For the text-containing cell, return its midpoint in [x, y] coordinate format. 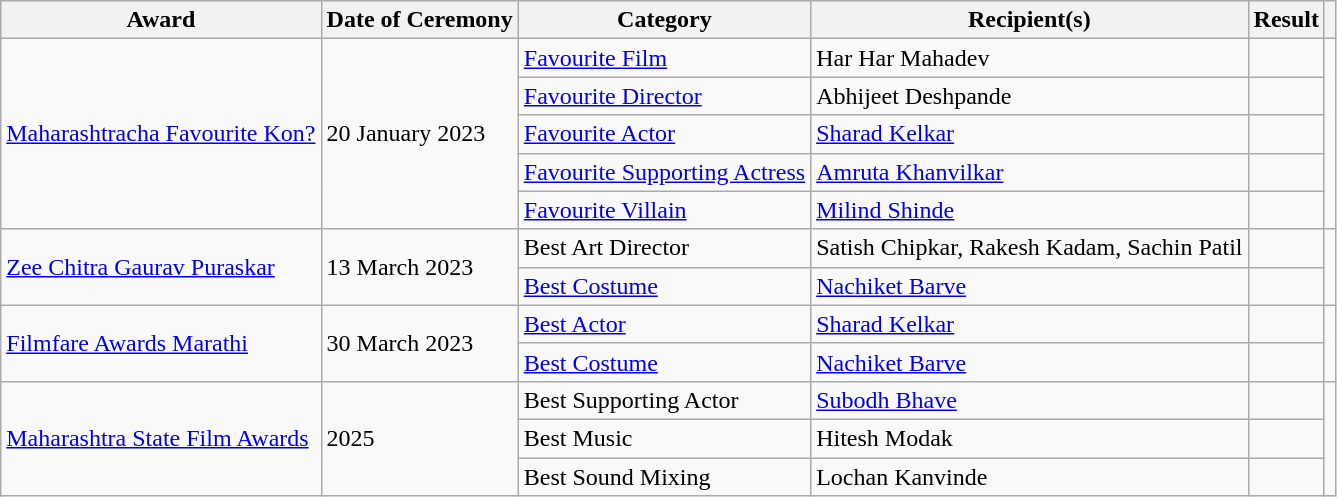
Maharashtracha Favourite Kon? [161, 134]
Maharashtra State Film Awards [161, 438]
Zee Chitra Gaurav Puraskar [161, 267]
Abhijeet Deshpande [1030, 96]
Result [1286, 20]
Favourite Supporting Actress [664, 172]
Favourite Film [664, 58]
Best Sound Mixing [664, 477]
Filmfare Awards Marathi [161, 343]
Satish Chipkar, Rakesh Kadam, Sachin Patil [1030, 248]
2025 [420, 438]
Best Art Director [664, 248]
Favourite Villain [664, 210]
Best Music [664, 438]
20 January 2023 [420, 134]
Milind Shinde [1030, 210]
Amruta Khanvilkar [1030, 172]
30 March 2023 [420, 343]
Subodh Bhave [1030, 400]
Recipient(s) [1030, 20]
Best Supporting Actor [664, 400]
Best Actor [664, 324]
13 March 2023 [420, 267]
Favourite Director [664, 96]
Award [161, 20]
Har Har Mahadev [1030, 58]
Category [664, 20]
Hitesh Modak [1030, 438]
Favourite Actor [664, 134]
Date of Ceremony [420, 20]
Lochan Kanvinde [1030, 477]
